Determine the (X, Y) coordinate at the center of the cell enclosing the given text.  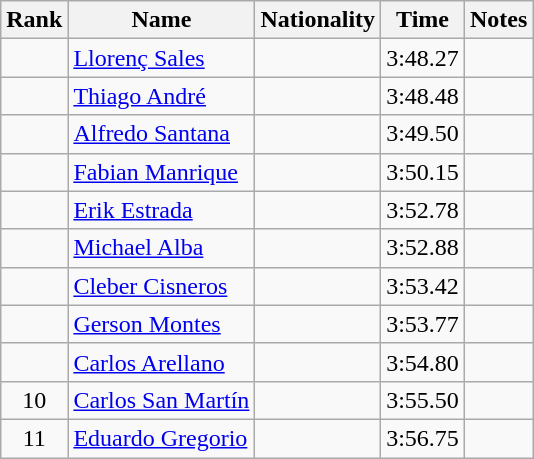
Notes (498, 20)
Michael Alba (162, 248)
Eduardo Gregorio (162, 438)
3:50.15 (423, 172)
11 (34, 438)
3:56.75 (423, 438)
Alfredo Santana (162, 134)
Carlos San Martín (162, 400)
3:54.80 (423, 362)
3:53.77 (423, 324)
Llorenç Sales (162, 58)
Carlos Arellano (162, 362)
Thiago André (162, 96)
3:48.27 (423, 58)
10 (34, 400)
3:52.78 (423, 210)
3:49.50 (423, 134)
3:53.42 (423, 286)
Cleber Cisneros (162, 286)
Time (423, 20)
Name (162, 20)
Erik Estrada (162, 210)
Rank (34, 20)
Gerson Montes (162, 324)
3:55.50 (423, 400)
Nationality (318, 20)
3:52.88 (423, 248)
3:48.48 (423, 96)
Fabian Manrique (162, 172)
